Determine the [X, Y] coordinate at the center of the cell enclosing the given text.  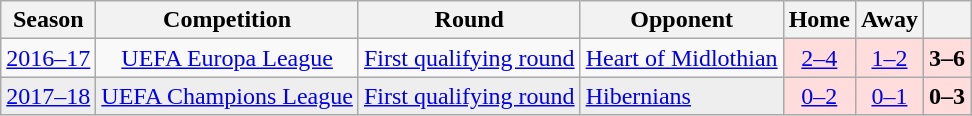
Round [469, 20]
2–4 [819, 58]
2016–17 [48, 58]
0–3 [946, 96]
UEFA Champions League [228, 96]
Season [48, 20]
Home [819, 20]
Heart of Midlothian [682, 58]
Hibernians [682, 96]
0–2 [819, 96]
Competition [228, 20]
3–6 [946, 58]
UEFA Europa League [228, 58]
1–2 [890, 58]
0–1 [890, 96]
Away [890, 20]
2017–18 [48, 96]
Opponent [682, 20]
